Find where the given text appears and provide that cell's center as [x, y] coordinate. 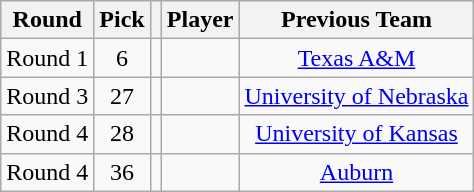
6 [122, 58]
36 [122, 172]
Previous Team [356, 20]
Round 3 [48, 96]
Texas A&M [356, 58]
University of Kansas [356, 134]
Player [200, 20]
Pick [122, 20]
28 [122, 134]
27 [122, 96]
University of Nebraska [356, 96]
Auburn [356, 172]
Round [48, 20]
Round 1 [48, 58]
